For the text-containing cell, return its midpoint in (X, Y) coordinate format. 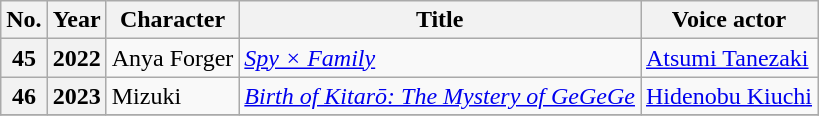
Mizuki (172, 96)
45 (24, 58)
Anya Forger (172, 58)
2023 (76, 96)
Character (172, 20)
2022 (76, 58)
Voice actor (728, 20)
Spy × Family (440, 58)
Year (76, 20)
Birth of Kitarō: The Mystery of GeGeGe (440, 96)
Atsumi Tanezaki (728, 58)
Title (440, 20)
Hidenobu Kiuchi (728, 96)
No. (24, 20)
46 (24, 96)
